Find where the given text appears and provide that cell's center as (X, Y) coordinate. 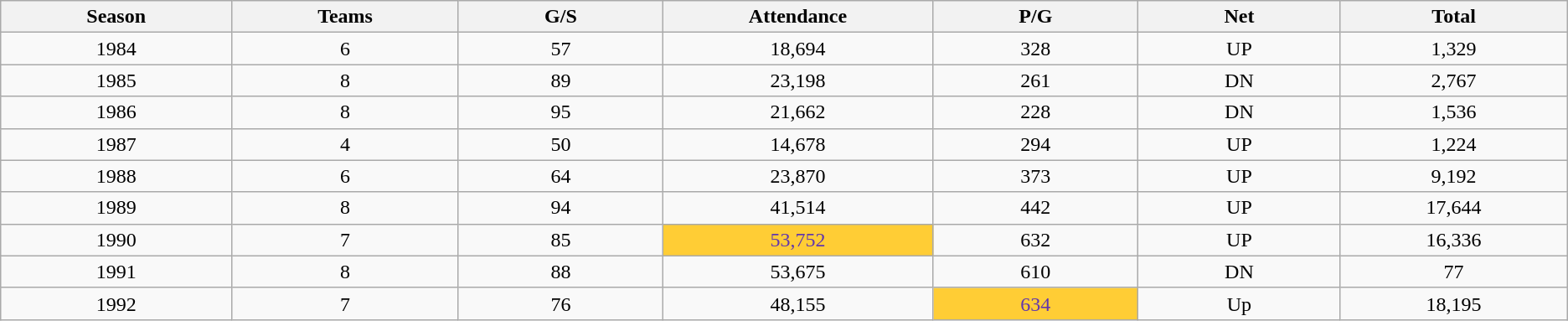
Total (1454, 17)
Season (116, 17)
14,678 (797, 144)
1992 (116, 303)
1990 (116, 240)
1989 (116, 208)
76 (560, 303)
1987 (116, 144)
294 (1035, 144)
77 (1454, 272)
94 (560, 208)
442 (1035, 208)
634 (1035, 303)
P/G (1035, 17)
95 (560, 112)
228 (1035, 112)
1988 (116, 176)
23,198 (797, 80)
23,870 (797, 176)
Attendance (797, 17)
1,329 (1454, 49)
9,192 (1454, 176)
85 (560, 240)
21,662 (797, 112)
261 (1035, 80)
41,514 (797, 208)
57 (560, 49)
50 (560, 144)
89 (560, 80)
1984 (116, 49)
53,675 (797, 272)
53,752 (797, 240)
632 (1035, 240)
88 (560, 272)
64 (560, 176)
16,336 (1454, 240)
1,224 (1454, 144)
Teams (345, 17)
328 (1035, 49)
1986 (116, 112)
48,155 (797, 303)
Up (1240, 303)
610 (1035, 272)
18,694 (797, 49)
1991 (116, 272)
18,195 (1454, 303)
373 (1035, 176)
4 (345, 144)
Net (1240, 17)
2,767 (1454, 80)
1,536 (1454, 112)
17,644 (1454, 208)
G/S (560, 17)
1985 (116, 80)
